Output the (X, Y) coordinate of the center of the cell containing the given text.  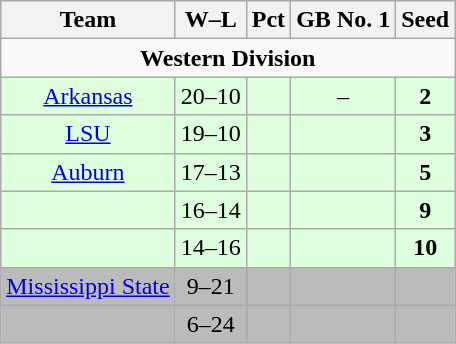
GB No. 1 (344, 20)
10 (426, 248)
Seed (426, 20)
Mississippi State (88, 286)
3 (426, 134)
20–10 (210, 96)
Auburn (88, 172)
9 (426, 210)
19–10 (210, 134)
6–24 (210, 324)
17–13 (210, 172)
16–14 (210, 210)
Western Division (228, 58)
LSU (88, 134)
Pct (268, 20)
Arkansas (88, 96)
W–L (210, 20)
14–16 (210, 248)
– (344, 96)
Team (88, 20)
9–21 (210, 286)
5 (426, 172)
2 (426, 96)
